Provide the (x, y) coordinate of the cell's center where the given text is located.  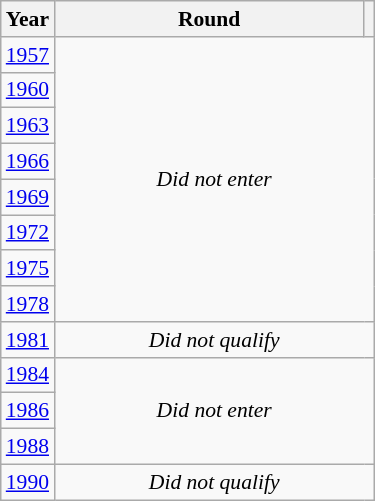
1966 (28, 162)
1984 (28, 375)
1986 (28, 411)
1990 (28, 482)
1981 (28, 340)
1975 (28, 269)
1972 (28, 233)
1988 (28, 447)
1957 (28, 55)
1960 (28, 90)
1978 (28, 304)
Year (28, 19)
Round (209, 19)
1963 (28, 126)
1969 (28, 197)
